From the cell containing the given text, extract its center point as [X, Y] coordinate. 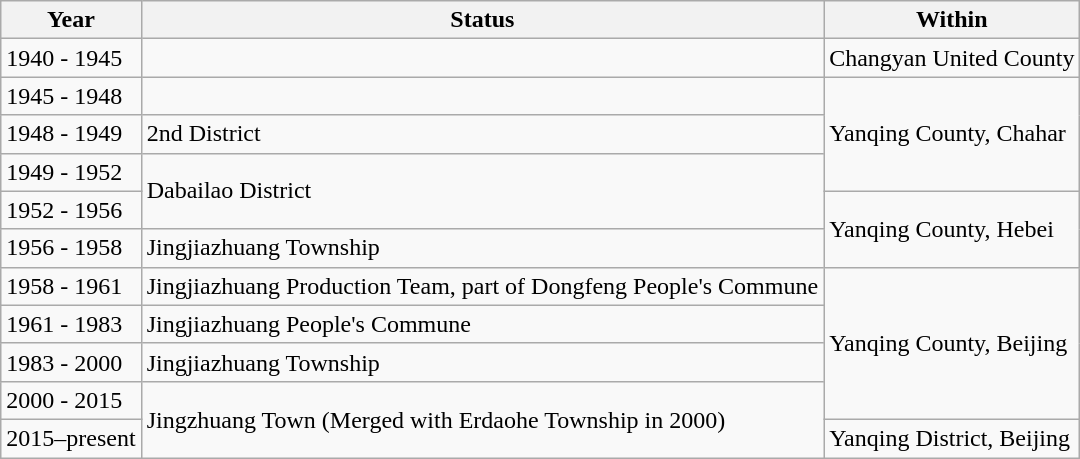
Changyan United County [952, 58]
Jingjiazhuang People's Commune [482, 324]
1949 - 1952 [71, 172]
Yanqing County, Chahar [952, 134]
Within [952, 20]
Yanqing County, Hebei [952, 229]
Jingzhuang Town (Merged with Erdaohe Township in 2000) [482, 419]
1945 - 1948 [71, 96]
Yanqing District, Beijing [952, 438]
1958 - 1961 [71, 286]
2000 - 2015 [71, 400]
1961 - 1983 [71, 324]
Yanqing County, Beijing [952, 343]
Status [482, 20]
Year [71, 20]
1983 - 2000 [71, 362]
1956 - 1958 [71, 248]
1952 - 1956 [71, 210]
1940 - 1945 [71, 58]
1948 - 1949 [71, 134]
Dabailao District [482, 191]
2nd District [482, 134]
Jingjiazhuang Production Team, part of Dongfeng People's Commune [482, 286]
2015–present [71, 438]
